Search for the cell housing the specified text and yield its (x, y) center coordinate. 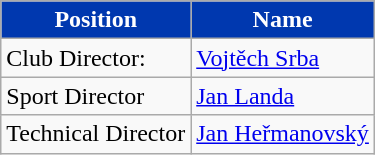
Vojtěch Srba (283, 58)
Jan Landa (283, 96)
Position (96, 20)
Club Director: (96, 58)
Sport Director (96, 96)
Jan Heřmanovský (283, 134)
Name (283, 20)
Technical Director (96, 134)
